Pinpoint the cell where the given text exists, returning its [X, Y] midpoint coordinate. 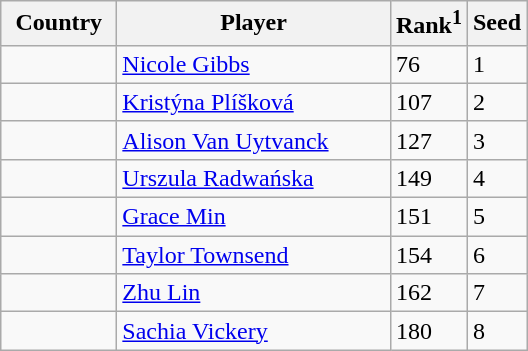
1 [496, 64]
Nicole Gibbs [254, 64]
180 [428, 331]
Rank1 [428, 24]
Taylor Townsend [254, 255]
Grace Min [254, 217]
7 [496, 293]
6 [496, 255]
162 [428, 293]
Player [254, 24]
149 [428, 178]
76 [428, 64]
Alison Van Uytvanck [254, 140]
Sachia Vickery [254, 331]
2 [496, 102]
8 [496, 331]
154 [428, 255]
4 [496, 178]
151 [428, 217]
3 [496, 140]
Country [59, 24]
Seed [496, 24]
Urszula Radwańska [254, 178]
127 [428, 140]
5 [496, 217]
Zhu Lin [254, 293]
107 [428, 102]
Kristýna Plíšková [254, 102]
